Search for the cell housing the specified text and yield its [X, Y] center coordinate. 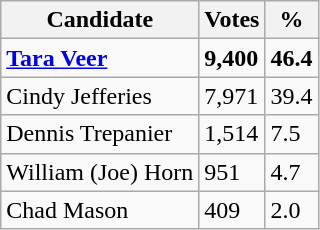
Cindy Jefferies [100, 96]
Votes [232, 20]
39.4 [292, 96]
% [292, 20]
Chad Mason [100, 210]
1,514 [232, 134]
7.5 [292, 134]
46.4 [292, 58]
Dennis Trepanier [100, 134]
409 [232, 210]
951 [232, 172]
William (Joe) Horn [100, 172]
Tara Veer [100, 58]
Candidate [100, 20]
9,400 [232, 58]
7,971 [232, 96]
2.0 [292, 210]
4.7 [292, 172]
